Scan for the cell matching the given text and deliver its (X, Y) coordinate at center. 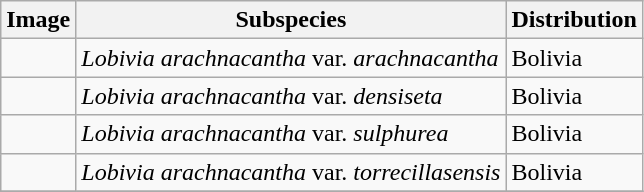
Distribution (574, 20)
Lobivia arachnacantha var. sulphurea (291, 134)
Lobivia arachnacantha var. torrecillasensis (291, 172)
Image (38, 20)
Lobivia arachnacantha var. arachnacantha (291, 58)
Lobivia arachnacantha var. densiseta (291, 96)
Subspecies (291, 20)
